For the text-containing cell, return its midpoint in [x, y] coordinate format. 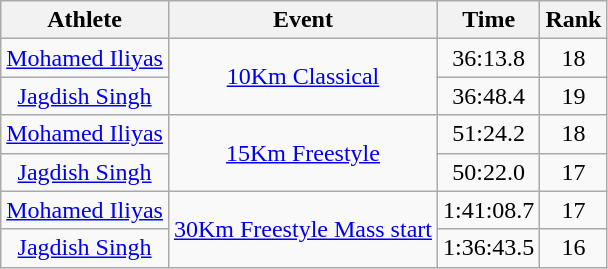
15Km Freestyle [302, 153]
1:36:43.5 [488, 248]
19 [574, 96]
36:48.4 [488, 96]
10Km Classical [302, 77]
Event [302, 20]
50:22.0 [488, 172]
16 [574, 248]
1:41:08.7 [488, 210]
36:13.8 [488, 58]
Rank [574, 20]
Athlete [85, 20]
30Km Freestyle Mass start [302, 229]
Time [488, 20]
51:24.2 [488, 134]
